Identify which cell holds the provided text, then report its [x, y] central coordinate. 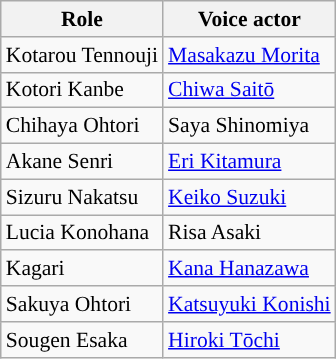
Masakazu Morita [250, 55]
Chihaya Ohtori [82, 126]
Sakuya Ohtori [82, 304]
Voice actor [250, 19]
Hiroki Tōchi [250, 340]
Kotarou Tennouji [82, 55]
Kagari [82, 269]
Katsuyuki Konishi [250, 304]
Keiko Suzuki [250, 197]
Chiwa Saitō [250, 90]
Saya Shinomiya [250, 126]
Risa Asaki [250, 233]
Eri Kitamura [250, 162]
Akane Senri [82, 162]
Sougen Esaka [82, 340]
Lucia Konohana [82, 233]
Kotori Kanbe [82, 90]
Kana Hanazawa [250, 269]
Role [82, 19]
Sizuru Nakatsu [82, 197]
